Extract the [x, y] coordinate from the center of the cell holding the provided text.  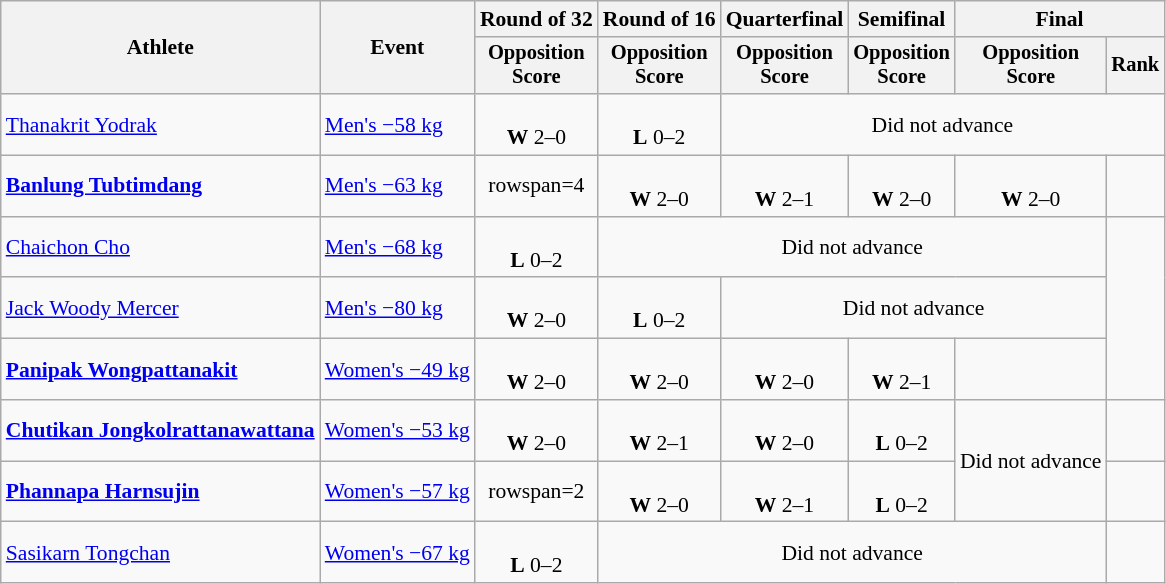
Women's −57 kg [398, 492]
Final [1060, 19]
Women's −67 kg [398, 552]
Men's −80 kg [398, 308]
Phannapa Harnsujin [160, 492]
Round of 16 [660, 19]
Thanakrit Yodrak [160, 124]
Chutikan Jongkolrattanawattana [160, 430]
Quarterfinal [785, 19]
Event [398, 48]
rowspan=2 [536, 492]
Men's −58 kg [398, 124]
Women's −53 kg [398, 430]
Banlung Tubtimdang [160, 186]
Rank [1135, 66]
Semifinal [902, 19]
rowspan=4 [536, 186]
Men's −63 kg [398, 186]
Panipak Wongpattanakit [160, 370]
Chaichon Cho [160, 248]
Women's −49 kg [398, 370]
Men's −68 kg [398, 248]
Sasikarn Tongchan [160, 552]
Round of 32 [536, 19]
Athlete [160, 48]
Jack Woody Mercer [160, 308]
